Scan for the cell matching the given text and deliver its (X, Y) coordinate at center. 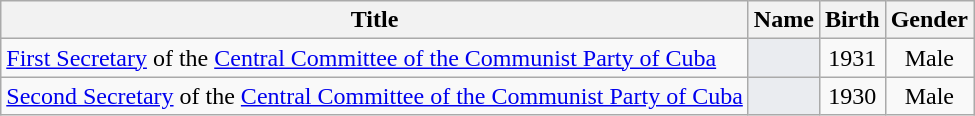
Title (375, 20)
1931 (852, 58)
Birth (852, 20)
1930 (852, 96)
Name (784, 20)
Gender (929, 20)
First Secretary of the Central Committee of the Communist Party of Cuba (375, 58)
Second Secretary of the Central Committee of the Communist Party of Cuba (375, 96)
